Output the [x, y] coordinate of the center of the cell containing the given text.  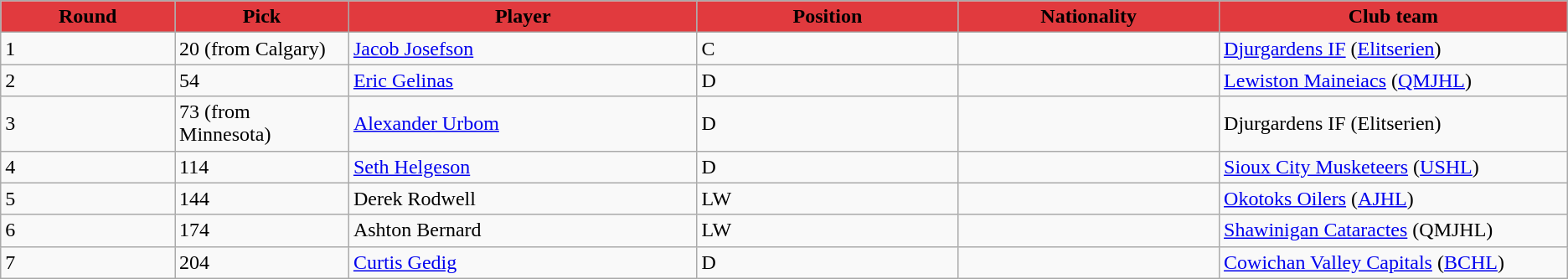
204 [262, 262]
Seth Helgeson [523, 167]
Nationality [1089, 17]
73 (from Minnesota) [262, 124]
Sioux City Musketeers (USHL) [1394, 167]
Pick [262, 17]
Derek Rodwell [523, 199]
54 [262, 80]
114 [262, 167]
Round [88, 17]
Curtis Gedig [523, 262]
Eric Gelinas [523, 80]
5 [88, 199]
Club team [1394, 17]
Cowichan Valley Capitals (BCHL) [1394, 262]
174 [262, 230]
C [828, 49]
Okotoks Oilers (AJHL) [1394, 199]
Player [523, 17]
6 [88, 230]
3 [88, 124]
1 [88, 49]
4 [88, 167]
Alexander Urbom [523, 124]
Lewiston Maineiacs (QMJHL) [1394, 80]
144 [262, 199]
20 (from Calgary) [262, 49]
Position [828, 17]
Shawinigan Cataractes (QMJHL) [1394, 230]
2 [88, 80]
Jacob Josefson [523, 49]
Ashton Bernard [523, 230]
7 [88, 262]
